Scan for the cell matching the given text and deliver its [x, y] coordinate at center. 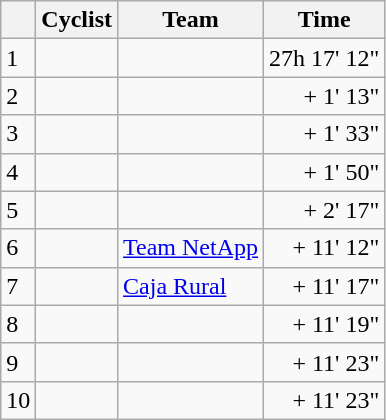
9 [18, 362]
+ 2' 17" [324, 210]
1 [18, 58]
7 [18, 286]
Cyclist [77, 20]
+ 1' 50" [324, 172]
6 [18, 248]
Caja Rural [191, 286]
5 [18, 210]
10 [18, 400]
+ 11' 12" [324, 248]
27h 17' 12" [324, 58]
Time [324, 20]
+ 11' 19" [324, 324]
+ 1' 33" [324, 134]
+ 11' 17" [324, 286]
Team [191, 20]
+ 1' 13" [324, 96]
4 [18, 172]
3 [18, 134]
2 [18, 96]
Team NetApp [191, 248]
8 [18, 324]
